From the cell containing the given text, extract its center point as (X, Y) coordinate. 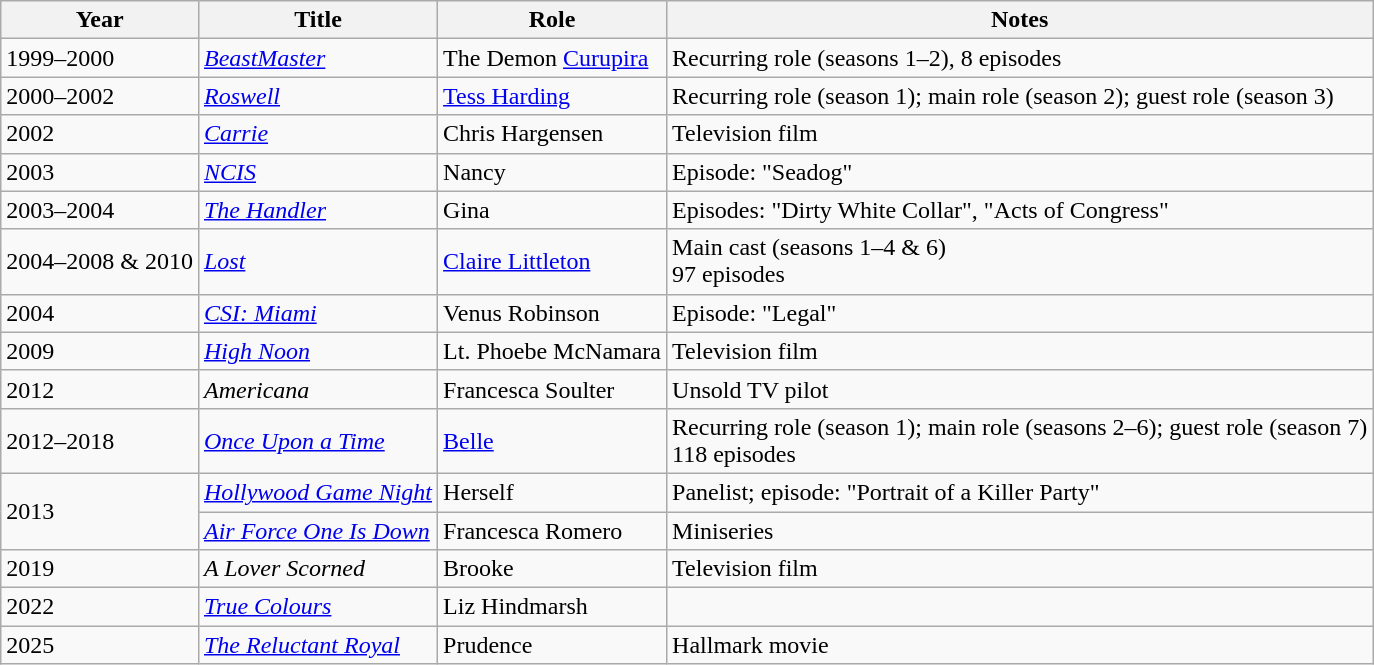
The Handler (318, 210)
Once Upon a Time (318, 440)
CSI: Miami (318, 313)
Francesca Soulter (552, 389)
BeastMaster (318, 58)
2012 (100, 389)
Claire Littleton (552, 262)
Miniseries (1020, 531)
Roswell (318, 96)
True Colours (318, 607)
High Noon (318, 351)
2002 (100, 134)
Herself (552, 492)
Episodes: "Dirty White Collar", "Acts of Congress" (1020, 210)
Venus Robinson (552, 313)
Unsold TV pilot (1020, 389)
A Lover Scorned (318, 569)
Carrie (318, 134)
2019 (100, 569)
2004–2008 & 2010 (100, 262)
Chris Hargensen (552, 134)
Recurring role (season 1); main role (seasons 2–6); guest role (season 7) 118 episodes (1020, 440)
Liz Hindmarsh (552, 607)
Episode: "Legal" (1020, 313)
Year (100, 20)
Hollywood Game Night (318, 492)
2003–2004 (100, 210)
Francesca Romero (552, 531)
Brooke (552, 569)
Notes (1020, 20)
Title (318, 20)
Main cast (seasons 1–4 & 6) 97 episodes (1020, 262)
Tess Harding (552, 96)
2000–2002 (100, 96)
Air Force One Is Down (318, 531)
Panelist; episode: "Portrait of a Killer Party" (1020, 492)
Belle (552, 440)
2004 (100, 313)
Prudence (552, 645)
Gina (552, 210)
Role (552, 20)
2012–2018 (100, 440)
NCIS (318, 172)
The Demon Curupira (552, 58)
Nancy (552, 172)
Recurring role (season 1); main role (season 2); guest role (season 3) (1020, 96)
2003 (100, 172)
2025 (100, 645)
2013 (100, 511)
Lost (318, 262)
Episode: "Seadog" (1020, 172)
2009 (100, 351)
1999–2000 (100, 58)
Recurring role (seasons 1–2), 8 episodes (1020, 58)
2022 (100, 607)
Americana (318, 389)
The Reluctant Royal (318, 645)
Hallmark movie (1020, 645)
Lt. Phoebe McNamara (552, 351)
